Output the (X, Y) coordinate of the center of the cell containing the given text.  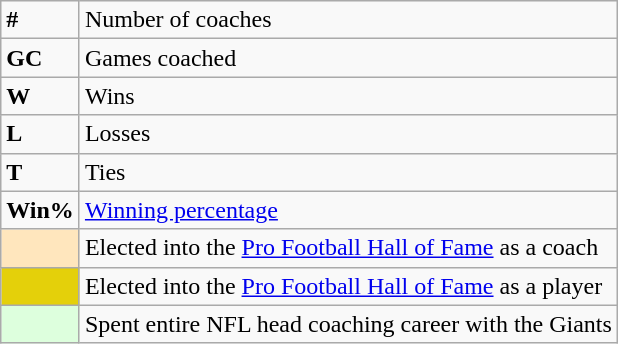
Winning percentage (348, 210)
L (40, 134)
Win% (40, 210)
# (40, 20)
T (40, 172)
Wins (348, 96)
Losses (348, 134)
Number of coaches (348, 20)
Elected into the Pro Football Hall of Fame as a coach (348, 248)
GC (40, 58)
W (40, 96)
Games coached (348, 58)
Ties (348, 172)
Spent entire NFL head coaching career with the Giants (348, 324)
Elected into the Pro Football Hall of Fame as a player (348, 286)
